Scan for the cell matching the given text and deliver its (x, y) coordinate at center. 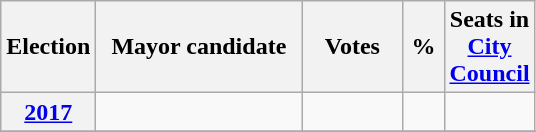
Votes (352, 47)
% (424, 47)
Mayor candidate (199, 47)
Election (48, 47)
Seats in City Council (490, 47)
2017 (48, 112)
